Locate the cell with the specified text and output its [x, y] center coordinate. 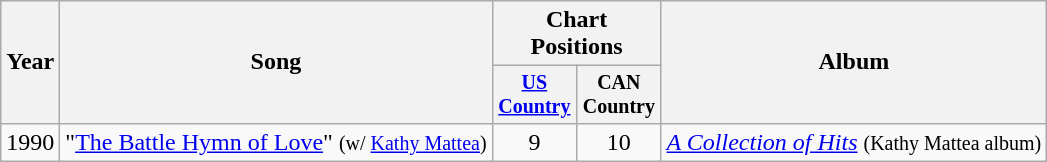
10 [619, 142]
9 [534, 142]
US Country [534, 94]
Song [276, 62]
CAN Country [619, 94]
1990 [30, 142]
"The Battle Hymn of Love" (w/ Kathy Mattea) [276, 142]
A Collection of Hits (Kathy Mattea album) [854, 142]
Year [30, 62]
Album [854, 62]
Chart Positions [576, 34]
